Identify which cell holds the provided text, then report its (X, Y) central coordinate. 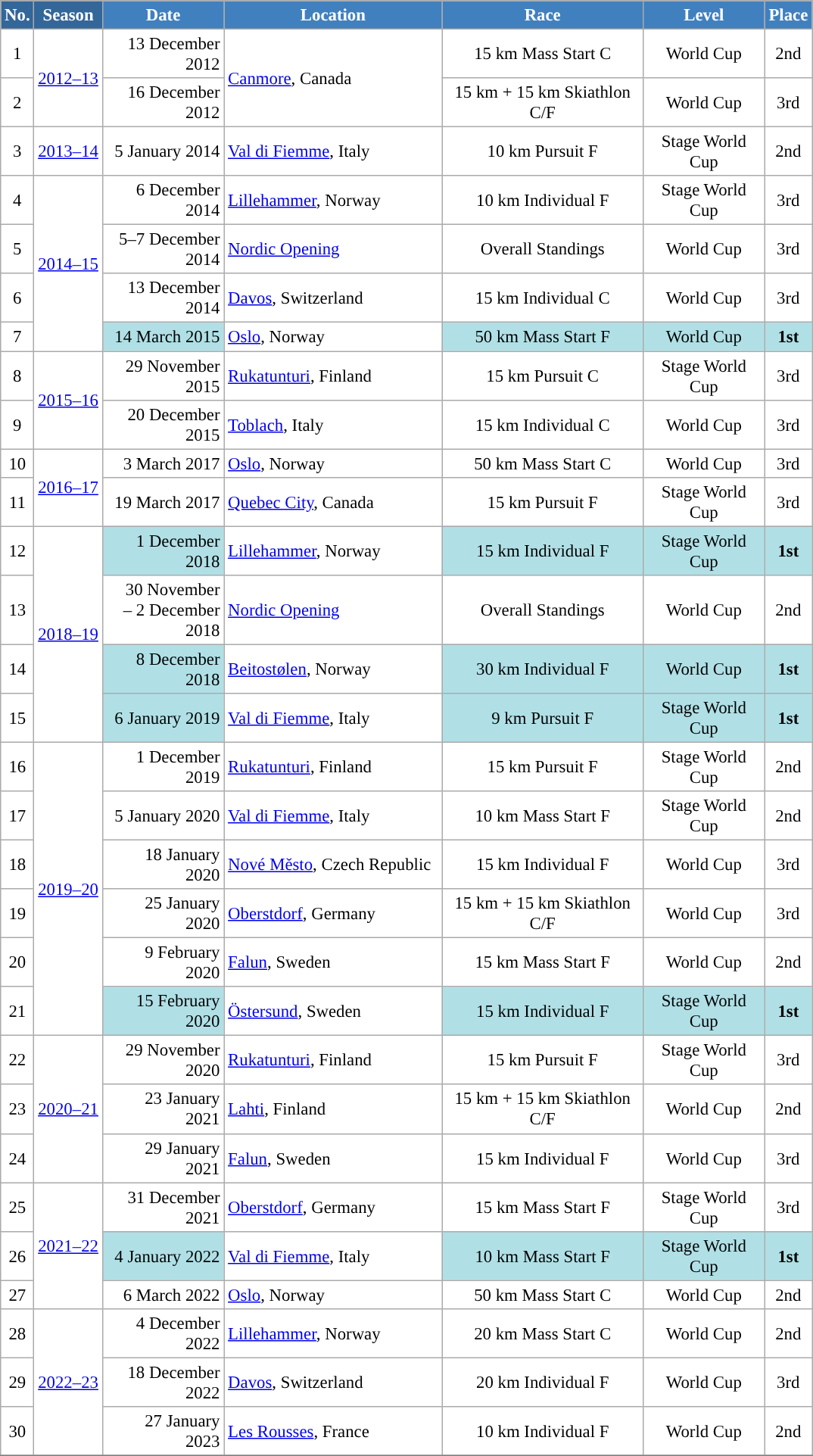
17 (17, 816)
18 (17, 865)
2014–15 (68, 263)
23 (17, 1110)
Date (164, 15)
9 (17, 424)
2018–19 (68, 634)
20 December 2015 (164, 424)
14 March 2015 (164, 337)
26 (17, 1255)
Level (704, 15)
Canmore, Canada (333, 79)
19 (17, 913)
16 (17, 766)
5 January 2020 (164, 816)
24 (17, 1158)
30 (17, 1431)
2021–22 (68, 1246)
27 (17, 1295)
1 (17, 55)
Nové Město, Czech Republic (333, 865)
25 (17, 1207)
6 January 2019 (164, 718)
16 December 2012 (164, 103)
10 (17, 463)
4 December 2022 (164, 1334)
6 (17, 298)
12 (17, 551)
Quebec City, Canada (333, 501)
13 December 2014 (164, 298)
Toblach, Italy (333, 424)
13 (17, 610)
2022–23 (68, 1383)
25 January 2020 (164, 913)
5 (17, 250)
9 February 2020 (164, 963)
18 January 2020 (164, 865)
29 (17, 1383)
2013–14 (68, 151)
2020–21 (68, 1109)
29 November 2020 (164, 1060)
Lahti, Finland (333, 1110)
Place (788, 15)
4 (17, 200)
1 December 2019 (164, 766)
2016–17 (68, 488)
15 (17, 718)
23 January 2021 (164, 1110)
9 km Pursuit F (543, 718)
27 January 2023 (164, 1431)
31 December 2021 (164, 1207)
21 (17, 1012)
18 December 2022 (164, 1383)
Race (543, 15)
6 December 2014 (164, 200)
15 km Mass Start C (543, 55)
22 (17, 1060)
50 km Mass Start F (543, 337)
6 March 2022 (164, 1295)
30 km Individual F (543, 669)
29 November 2015 (164, 376)
30 November – 2 December 2018 (164, 610)
5–7 December 2014 (164, 250)
3 March 2017 (164, 463)
29 January 2021 (164, 1158)
No. (17, 15)
11 (17, 501)
28 (17, 1334)
19 March 2017 (164, 501)
20 km Mass Start C (543, 1334)
Location (333, 15)
15 km Pursuit C (543, 376)
2012–13 (68, 79)
Östersund, Sweden (333, 1012)
20 (17, 963)
2015–16 (68, 400)
10 km Pursuit F (543, 151)
14 (17, 669)
Season (68, 15)
2019–20 (68, 889)
8 December 2018 (164, 669)
5 January 2014 (164, 151)
1 December 2018 (164, 551)
Les Rousses, France (333, 1431)
3 (17, 151)
7 (17, 337)
13 December 2012 (164, 55)
4 January 2022 (164, 1255)
8 (17, 376)
20 km Individual F (543, 1383)
15 February 2020 (164, 1012)
Beitostølen, Norway (333, 669)
2 (17, 103)
